Output the [x, y] coordinate of the center of the cell containing the given text.  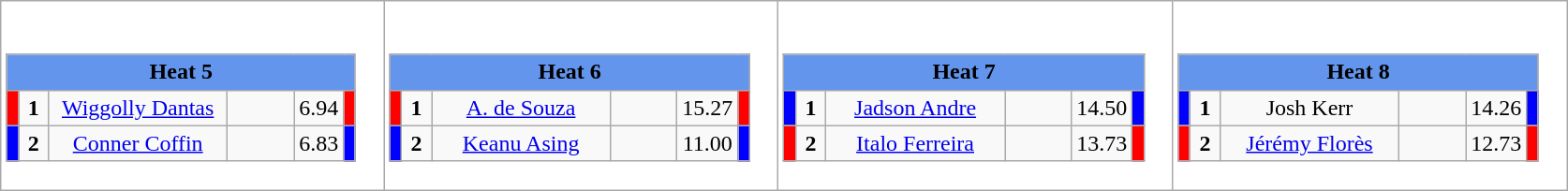
6.83 [318, 143]
Italo Ferreira [916, 143]
Keanu Asing [521, 143]
Heat 7 1 Jadson Andre 14.50 2 Italo Ferreira 13.73 [976, 95]
Heat 6 [570, 72]
Jérémy Florès [1309, 143]
Jadson Andre [916, 108]
6.94 [318, 108]
Heat 6 1 A. de Souza 15.27 2 Keanu Asing 11.00 [581, 95]
Wiggolly Dantas [139, 108]
Heat 5 [181, 72]
Heat 5 1 Wiggolly Dantas 6.94 2 Conner Coffin 6.83 [193, 95]
11.00 [708, 143]
Josh Kerr [1309, 108]
Heat 8 1 Josh Kerr 14.26 2 Jérémy Florès 12.73 [1369, 95]
Heat 8 [1358, 72]
13.73 [1102, 143]
14.50 [1102, 108]
Conner Coffin [139, 143]
A. de Souza [521, 108]
15.27 [708, 108]
12.73 [1497, 143]
Heat 7 [964, 72]
14.26 [1497, 108]
